From the cell containing the given text, extract its center point as [X, Y] coordinate. 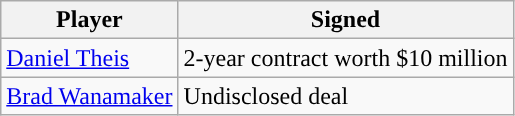
Brad Wanamaker [90, 96]
Player [90, 20]
Undisclosed deal [346, 96]
2-year contract worth $10 million [346, 58]
Signed [346, 20]
Daniel Theis [90, 58]
